Capture the cell that displays the provided text and extract its (x, y) central coordinate. 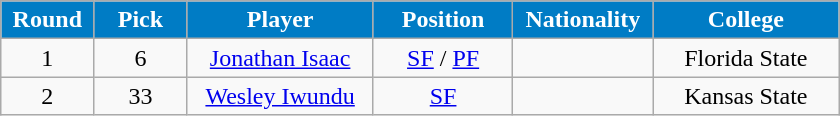
SF / PF (443, 58)
2 (48, 96)
College (746, 20)
1 (48, 58)
Nationality (583, 20)
33 (140, 96)
Wesley Iwundu (280, 96)
Round (48, 20)
Pick (140, 20)
Position (443, 20)
SF (443, 96)
6 (140, 58)
Kansas State (746, 96)
Jonathan Isaac (280, 58)
Player (280, 20)
Florida State (746, 58)
